Pinpoint the cell where the given text exists, returning its (X, Y) midpoint coordinate. 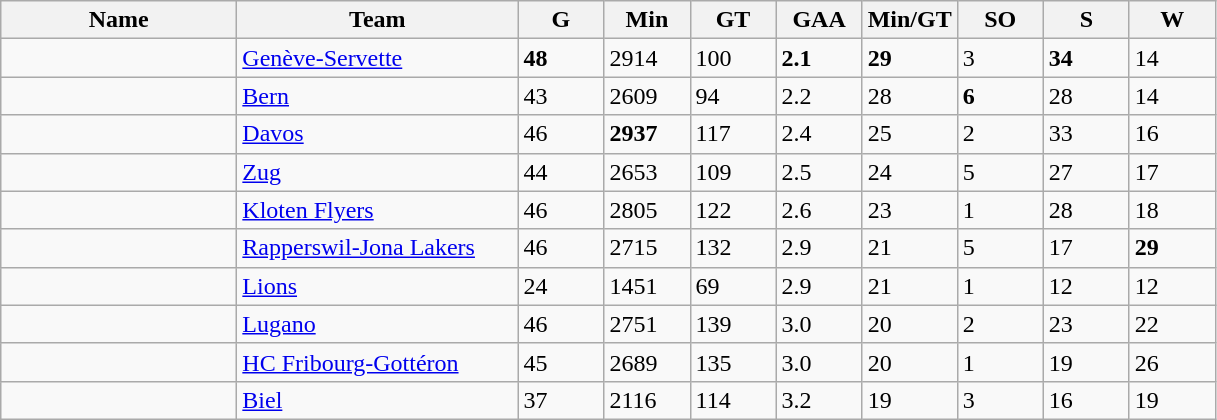
Zug (378, 172)
G (561, 20)
2609 (647, 96)
GAA (819, 20)
2689 (647, 362)
Lugano (378, 324)
109 (733, 172)
69 (733, 286)
44 (561, 172)
1451 (647, 286)
W (1172, 20)
33 (1086, 134)
48 (561, 58)
3.2 (819, 400)
Rapperswil-Jona Lakers (378, 248)
Min/GT (910, 20)
2653 (647, 172)
114 (733, 400)
2.4 (819, 134)
18 (1172, 210)
94 (733, 96)
Min (647, 20)
6 (1000, 96)
Kloten Flyers (378, 210)
2.5 (819, 172)
2715 (647, 248)
132 (733, 248)
2.2 (819, 96)
122 (733, 210)
Biel (378, 400)
Team (378, 20)
22 (1172, 324)
2.1 (819, 58)
2116 (647, 400)
Name (119, 20)
GT (733, 20)
Genève-Servette (378, 58)
25 (910, 134)
HC Fribourg-Gottéron (378, 362)
S (1086, 20)
Davos (378, 134)
Lions (378, 286)
139 (733, 324)
34 (1086, 58)
45 (561, 362)
SO (1000, 20)
2805 (647, 210)
2937 (647, 134)
Bern (378, 96)
26 (1172, 362)
117 (733, 134)
100 (733, 58)
27 (1086, 172)
2.6 (819, 210)
37 (561, 400)
43 (561, 96)
2751 (647, 324)
135 (733, 362)
2914 (647, 58)
